Find where the given text appears and provide that cell's center as [X, Y] coordinate. 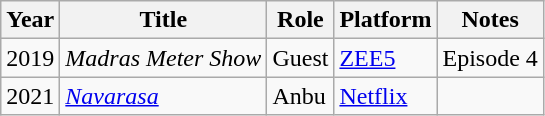
2019 [30, 58]
Notes [490, 20]
Anbu [300, 96]
Guest [300, 58]
ZEE5 [386, 58]
Year [30, 20]
Madras Meter Show [164, 58]
Episode 4 [490, 58]
Role [300, 20]
2021 [30, 96]
Title [164, 20]
Netflix [386, 96]
Platform [386, 20]
Navarasa [164, 96]
